Capture the cell that displays the provided text and extract its [X, Y] central coordinate. 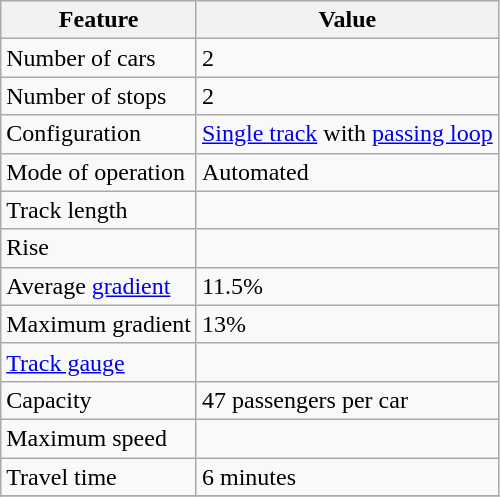
6 minutes [347, 477]
Travel time [99, 477]
Average gradient [99, 286]
Number of stops [99, 96]
Capacity [99, 400]
Mode of operation [99, 172]
Configuration [99, 134]
Feature [99, 20]
Maximum gradient [99, 324]
Value [347, 20]
Number of cars [99, 58]
Single track with passing loop [347, 134]
Automated [347, 172]
Track gauge [99, 362]
Rise [99, 248]
Track length [99, 210]
Maximum speed [99, 438]
11.5% [347, 286]
13% [347, 324]
47 passengers per car [347, 400]
